Extract the (X, Y) coordinate from the center of the cell holding the provided text.  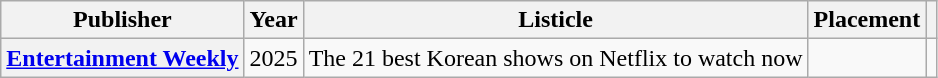
The 21 best Korean shows on Netflix to watch now (556, 58)
2025 (274, 58)
Listicle (556, 20)
Publisher (122, 20)
Entertainment Weekly (122, 58)
Placement (867, 20)
Year (274, 20)
